Provide the (X, Y) coordinate of the cell's center where the given text is located.  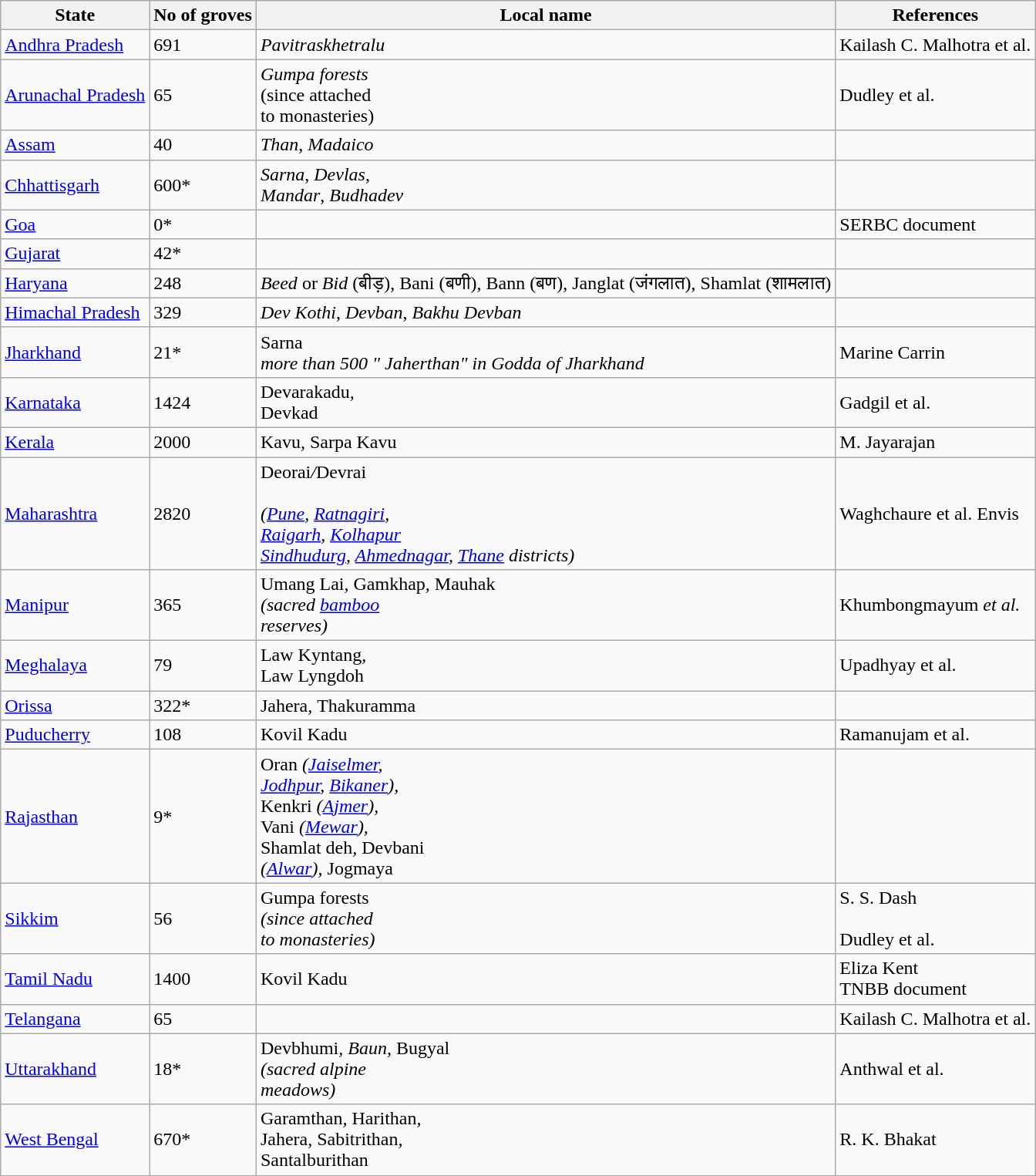
18* (203, 1069)
Jharkhand (76, 352)
Andhra Pradesh (76, 45)
Sarna, Devlas,Mandar, Budhadev (546, 185)
Kerala (76, 442)
State (76, 15)
Upadhyay et al. (936, 666)
Manipur (76, 605)
1424 (203, 403)
Beed or Bid (बीड़), Bani (बणी), Bann (बण), Janglat (जंगलात), Shamlat (शामलात) (546, 283)
40 (203, 145)
248 (203, 283)
Waghchaure et al. Envis (936, 513)
42* (203, 254)
365 (203, 605)
Orissa (76, 706)
1400 (203, 979)
Pavitraskhetralu (546, 45)
S. S. Dash Dudley et al. (936, 918)
Khumbongmayum et al. (936, 605)
Law Kyntang,Law Lyngdoh (546, 666)
Sarnamore than 500 " Jaherthan" in Godda of Jharkhand (546, 352)
Dev Kothi, Devban, Bakhu Devban (546, 312)
600* (203, 185)
SERBC document (936, 224)
56 (203, 918)
Eliza Kent TNBB document (936, 979)
691 (203, 45)
21* (203, 352)
108 (203, 735)
Local name (546, 15)
Arunachal Pradesh (76, 95)
Garamthan, Harithan,Jahera, Sabitrithan,Santalburithan (546, 1140)
References (936, 15)
Telangana (76, 1019)
Assam (76, 145)
Oran (Jaiselmer,Jodhpur, Bikaner),Kenkri (Ajmer),Vani (Mewar),Shamlat deh, Devbani (Alwar), Jogmaya (546, 816)
Sikkim (76, 918)
Chhattisgarh (76, 185)
Ramanujam et al. (936, 735)
Puducherry (76, 735)
Uttarakhand (76, 1069)
Gujarat (76, 254)
Himachal Pradesh (76, 312)
329 (203, 312)
Devarakadu, Devkad (546, 403)
Marine Carrin (936, 352)
M. Jayarajan (936, 442)
R. K. Bhakat (936, 1140)
Karnataka (76, 403)
Meghalaya (76, 666)
Kavu, Sarpa Kavu (546, 442)
West Bengal (76, 1140)
0* (203, 224)
Than, Madaico (546, 145)
9* (203, 816)
Tamil Nadu (76, 979)
Dudley et al. (936, 95)
670* (203, 1140)
79 (203, 666)
Goa (76, 224)
Anthwal et al. (936, 1069)
322* (203, 706)
Deorai/Devrai(Pune, Ratnagiri, Raigarh, Kolhapur Sindhudurg, Ahmednagar, Thane districts) (546, 513)
2000 (203, 442)
No of groves (203, 15)
Maharashtra (76, 513)
Gadgil et al. (936, 403)
2820 (203, 513)
Jahera, Thakuramma (546, 706)
Devbhumi, Baun, Bugyal(sacred alpinemeadows) (546, 1069)
Haryana (76, 283)
Rajasthan (76, 816)
Umang Lai, Gamkhap, Mauhak(sacred bambooreserves) (546, 605)
